Detect which cell encompasses the target text, then output its (x, y) center coordinate. 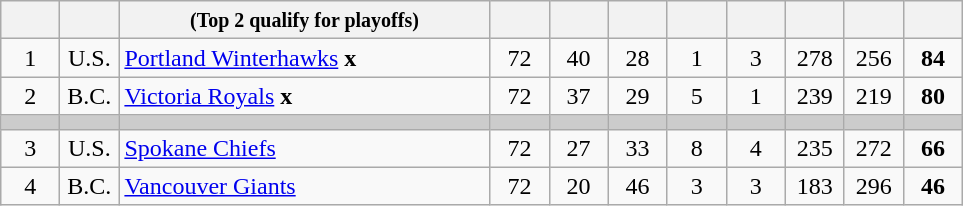
Vancouver Giants (304, 186)
5 (696, 96)
20 (578, 186)
66 (932, 148)
29 (638, 96)
183 (814, 186)
(Top 2 qualify for playoffs) (304, 20)
Spokane Chiefs (304, 148)
235 (814, 148)
28 (638, 58)
272 (874, 148)
296 (874, 186)
Portland Winterhawks x (304, 58)
37 (578, 96)
27 (578, 148)
40 (578, 58)
33 (638, 148)
2 (30, 96)
219 (874, 96)
80 (932, 96)
239 (814, 96)
278 (814, 58)
Victoria Royals x (304, 96)
84 (932, 58)
8 (696, 148)
256 (874, 58)
